Provide the (X, Y) coordinate of the cell's center where the given text is located.  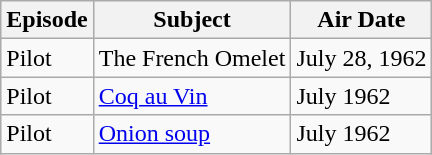
Air Date (362, 20)
Episode (47, 20)
The French Omelet (192, 58)
Coq au Vin (192, 96)
July 28, 1962 (362, 58)
Subject (192, 20)
Onion soup (192, 134)
